Provide the [X, Y] coordinate of the cell's center where the given text is located.  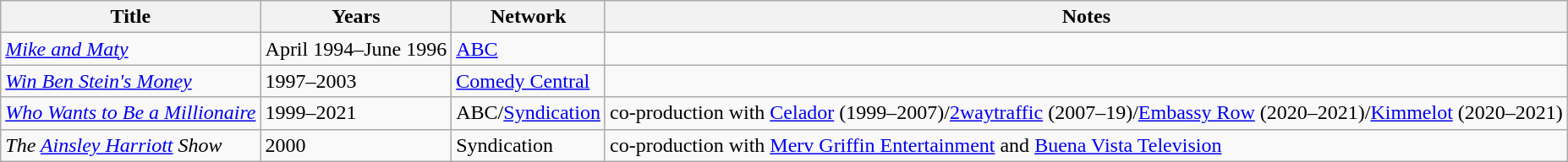
2000 [356, 145]
Years [356, 17]
Comedy Central [529, 81]
co-production with Merv Griffin Entertainment and Buena Vista Television [1086, 145]
Mike and Maty [130, 49]
April 1994–June 1996 [356, 49]
ABC/Syndication [529, 113]
Title [130, 17]
1997–2003 [356, 81]
Syndication [529, 145]
co-production with Celador (1999–2007)/2waytraffic (2007–19)/Embassy Row (2020–2021)/Kimmelot (2020–2021) [1086, 113]
ABC [529, 49]
Notes [1086, 17]
Network [529, 17]
1999–2021 [356, 113]
The Ainsley Harriott Show [130, 145]
Who Wants to Be a Millionaire [130, 113]
Win Ben Stein's Money [130, 81]
